Determine the (X, Y) coordinate at the center of the cell enclosing the given text.  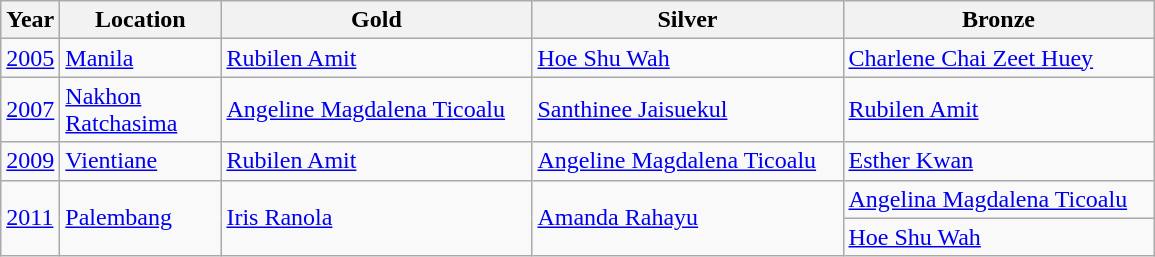
2009 (30, 161)
Vientiane (140, 161)
Bronze (998, 20)
Charlene Chai Zeet Huey (998, 58)
2011 (30, 218)
Manila (140, 58)
Amanda Rahayu (688, 218)
Year (30, 20)
Location (140, 20)
Esther Kwan (998, 161)
Angelina Magdalena Ticoalu (998, 199)
Santhinee Jaisuekul (688, 110)
Palembang (140, 218)
2005 (30, 58)
2007 (30, 110)
Nakhon Ratchasima (140, 110)
Iris Ranola (376, 218)
Silver (688, 20)
Gold (376, 20)
